Search for the cell housing the specified text and yield its (x, y) center coordinate. 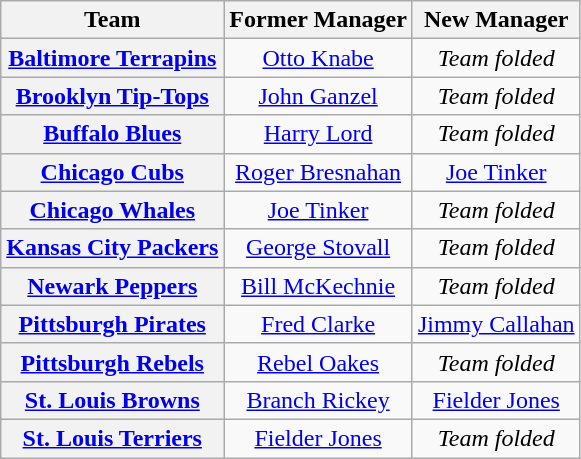
Brooklyn Tip-Tops (112, 96)
Team (112, 20)
Otto Knabe (318, 58)
Branch Rickey (318, 400)
George Stovall (318, 248)
Roger Bresnahan (318, 172)
St. Louis Terriers (112, 438)
Baltimore Terrapins (112, 58)
Fred Clarke (318, 324)
Kansas City Packers (112, 248)
New Manager (496, 20)
Former Manager (318, 20)
Newark Peppers (112, 286)
John Ganzel (318, 96)
Pittsburgh Pirates (112, 324)
Jimmy Callahan (496, 324)
Bill McKechnie (318, 286)
Chicago Cubs (112, 172)
Rebel Oakes (318, 362)
Harry Lord (318, 134)
Chicago Whales (112, 210)
Buffalo Blues (112, 134)
St. Louis Browns (112, 400)
Pittsburgh Rebels (112, 362)
